Search for the cell housing the specified text and yield its (X, Y) center coordinate. 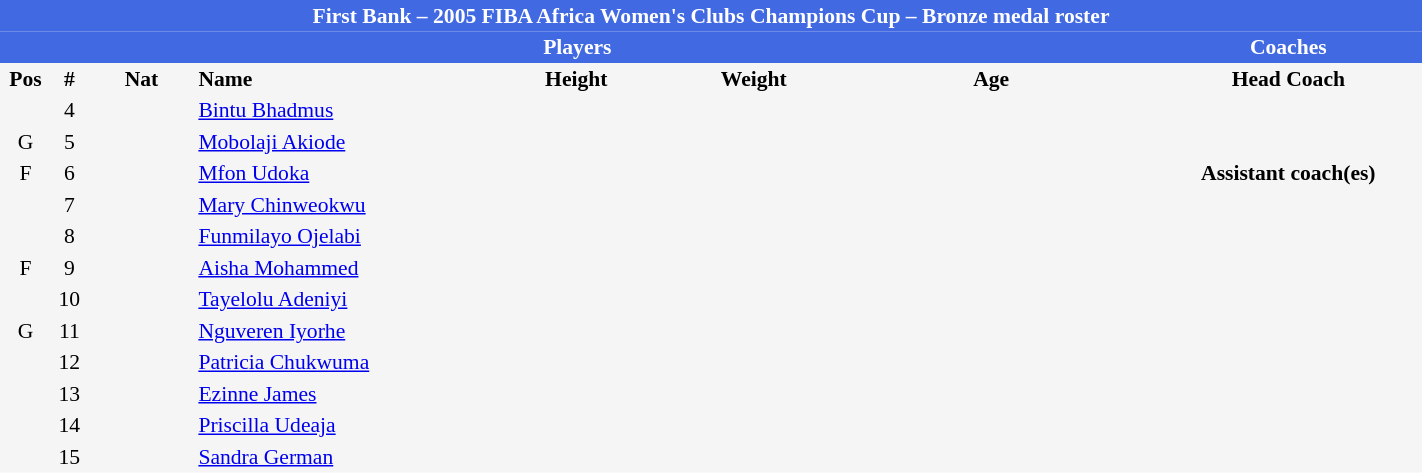
15 (70, 457)
Ezinne James (334, 394)
Priscilla Udeaja (334, 426)
7 (70, 205)
12 (70, 362)
Patricia Chukwuma (334, 362)
9 (70, 268)
Players (578, 48)
Age (992, 79)
Head Coach (1288, 79)
Weight (754, 79)
10 (70, 300)
Mfon Udoka (334, 174)
Nguveren Iyorhe (334, 331)
Coaches (1288, 48)
13 (70, 394)
6 (70, 174)
Sandra German (334, 457)
Name (334, 79)
Mobolaji Akiode (334, 142)
Bintu Bhadmus (334, 110)
# (70, 79)
First Bank – 2005 FIBA Africa Women's Clubs Champions Cup – Bronze medal roster (711, 16)
Funmilayo Ojelabi (334, 236)
Height (576, 79)
Nat (142, 79)
8 (70, 236)
Mary Chinweokwu (334, 205)
5 (70, 142)
Aisha Mohammed (334, 268)
Pos (26, 79)
Tayelolu Adeniyi (334, 300)
Assistant coach(es) (1288, 174)
11 (70, 331)
4 (70, 110)
14 (70, 426)
